For the text-containing cell, return its midpoint in [x, y] coordinate format. 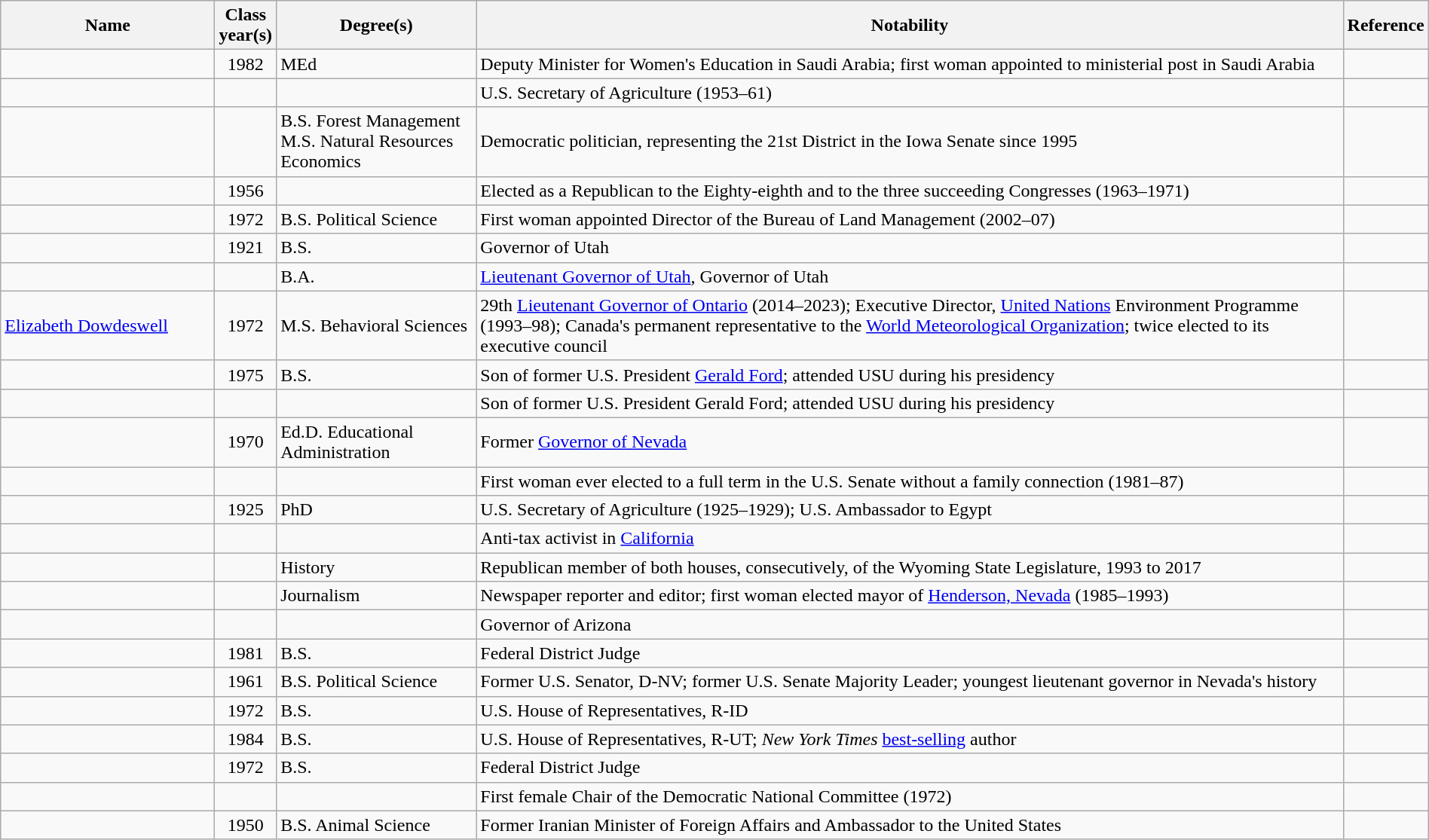
1981 [246, 653]
Journalism [377, 596]
Anti-tax activist in California [910, 539]
Democratic politician, representing the 21st District in the Iowa Senate since 1995 [910, 142]
Governor of Arizona [910, 625]
1925 [246, 510]
1950 [246, 825]
Lieutenant Governor of Utah, Governor of Utah [910, 276]
U.S. House of Representatives, R-ID [910, 710]
Deputy Minister for Women's Education in Saudi Arabia; first woman appointed to ministerial post in Saudi Arabia [910, 64]
Name [108, 26]
1975 [246, 374]
1984 [246, 739]
First woman appointed Director of the Bureau of Land Management (2002–07) [910, 219]
U.S. House of Representatives, R-UT; New York Times best-selling author [910, 739]
Elected as a Republican to the Eighty-eighth and to the three succeeding Congresses (1963–1971) [910, 191]
First female Chair of the Democratic National Committee (1972) [910, 796]
History [377, 567]
1956 [246, 191]
Governor of Utah [910, 248]
Newspaper reporter and editor; first woman elected mayor of Henderson, Nevada (1985–1993) [910, 596]
Ed.D. Educational Administration [377, 441]
PhD [377, 510]
First woman ever elected to a full term in the U.S. Senate without a family connection (1981–87) [910, 481]
1921 [246, 248]
Class year(s) [246, 26]
U.S. Secretary of Agriculture (1925–1929); U.S. Ambassador to Egypt [910, 510]
Republican member of both houses, consecutively, of the Wyoming State Legislature, 1993 to 2017 [910, 567]
Notability [910, 26]
1961 [246, 682]
1982 [246, 64]
Former U.S. Senator, D-NV; former U.S. Senate Majority Leader; youngest lieutenant governor in Nevada's history [910, 682]
Former Governor of Nevada [910, 441]
MEd [377, 64]
Degree(s) [377, 26]
B.S. Forest ManagementM.S. Natural Resources Economics [377, 142]
M.S. Behavioral Sciences [377, 325]
B.S. Animal Science [377, 825]
Reference [1385, 26]
Elizabeth Dowdeswell [108, 325]
Former Iranian Minister of Foreign Affairs and Ambassador to the United States [910, 825]
U.S. Secretary of Agriculture (1953–61) [910, 93]
B.A. [377, 276]
1970 [246, 441]
